Capture the cell that displays the provided text and extract its (X, Y) central coordinate. 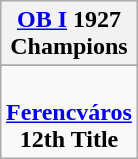
Ferencváros12th Title (70, 112)
OB I 1927Champions (70, 34)
